Return (X, Y) of the center of cell containing provided text 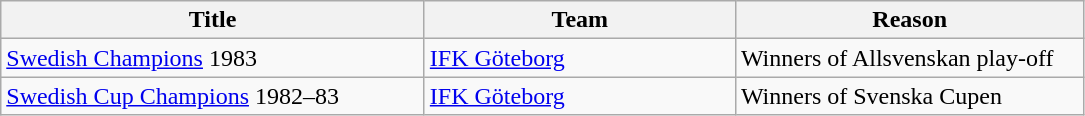
Winners of Svenska Cupen (910, 96)
Swedish Champions 1983 (213, 58)
Swedish Cup Champions 1982–83 (213, 96)
Team (580, 20)
Reason (910, 20)
Title (213, 20)
Winners of Allsvenskan play-off (910, 58)
